Pinpoint the cell where the given text exists, returning its (X, Y) midpoint coordinate. 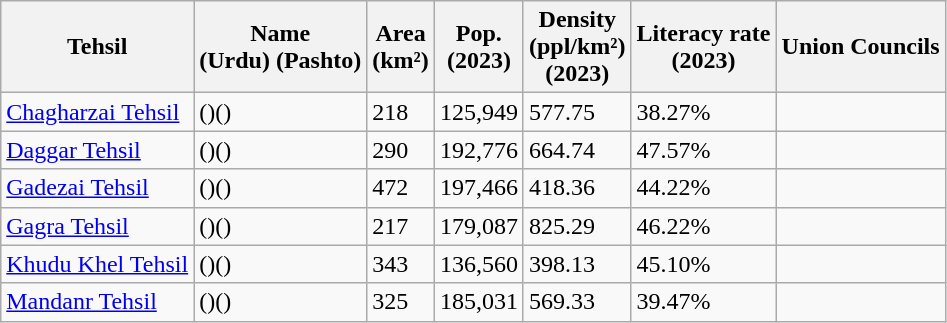
125,949 (478, 112)
Area(km²) (401, 47)
185,031 (478, 302)
44.22% (704, 188)
Literacy rate(2023) (704, 47)
472 (401, 188)
418.36 (577, 188)
Name(Urdu) (Pashto) (280, 47)
343 (401, 264)
290 (401, 150)
39.47% (704, 302)
664.74 (577, 150)
38.27% (704, 112)
Union Councils (860, 47)
825.29 (577, 226)
136,560 (478, 264)
Gagra Tehsil (98, 226)
Chagharzai Tehsil (98, 112)
192,776 (478, 150)
Daggar Tehsil (98, 150)
Tehsil (98, 47)
Gadezai Tehsil (98, 188)
Pop.(2023) (478, 47)
325 (401, 302)
398.13 (577, 264)
47.57% (704, 150)
Mandanr Tehsil (98, 302)
45.10% (704, 264)
46.22% (704, 226)
569.33 (577, 302)
577.75 (577, 112)
Density(ppl/km²)(2023) (577, 47)
217 (401, 226)
Khudu Khel Tehsil (98, 264)
179,087 (478, 226)
197,466 (478, 188)
218 (401, 112)
